From the cell containing the given text, extract its center point as (x, y) coordinate. 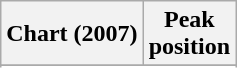
Peakposition (189, 34)
Chart (2007) (72, 34)
